Capture the cell that displays the provided text and extract its (x, y) central coordinate. 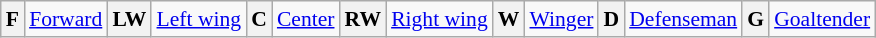
W (509, 19)
Defenseman (683, 19)
Winger (561, 19)
LW (129, 19)
Left wing (198, 19)
Forward (66, 19)
D (611, 19)
Goaltender (822, 19)
Center (306, 19)
F (12, 19)
Right wing (440, 19)
RW (364, 19)
G (756, 19)
C (259, 19)
